Pinpoint the cell where the given text exists, returning its [X, Y] midpoint coordinate. 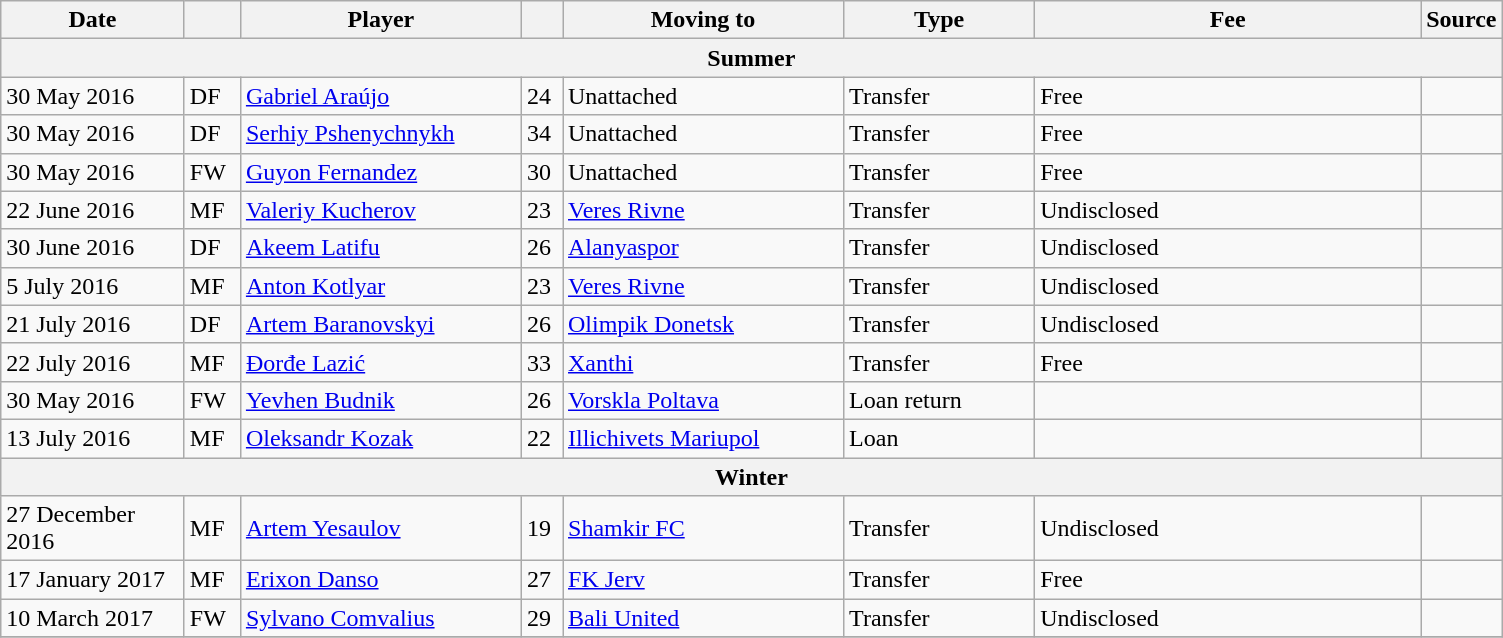
17 January 2017 [93, 580]
Guyon Fernandez [380, 172]
Yevhen Budnik [380, 400]
Gabriel Araújo [380, 96]
29 [542, 618]
Type [940, 20]
Source [1462, 20]
24 [542, 96]
27 [542, 580]
22 July 2016 [93, 362]
Serhiy Pshenychnykh [380, 134]
19 [542, 528]
Player [380, 20]
Oleksandr Kozak [380, 438]
Fee [1228, 20]
Date [93, 20]
Sylvano Comvalius [380, 618]
30 June 2016 [93, 248]
21 July 2016 [93, 324]
Loan return [940, 400]
22 [542, 438]
Illichivets Mariupol [702, 438]
Winter [752, 477]
13 July 2016 [93, 438]
Xanthi [702, 362]
34 [542, 134]
10 March 2017 [93, 618]
Erixon Danso [380, 580]
22 June 2016 [93, 210]
Loan [940, 438]
Valeriy Kucherov [380, 210]
5 July 2016 [93, 286]
Artem Baranovskyi [380, 324]
FK Jerv [702, 580]
Vorskla Poltava [702, 400]
Alanyaspor [702, 248]
27 December 2016 [93, 528]
Akeem Latifu [380, 248]
30 [542, 172]
Summer [752, 58]
Đorđe Lazić [380, 362]
Olimpik Donetsk [702, 324]
Bali United [702, 618]
Shamkir FC [702, 528]
Moving to [702, 20]
33 [542, 362]
Artem Yesaulov [380, 528]
Anton Kotlyar [380, 286]
